Search for the cell housing the specified text and yield its (x, y) center coordinate. 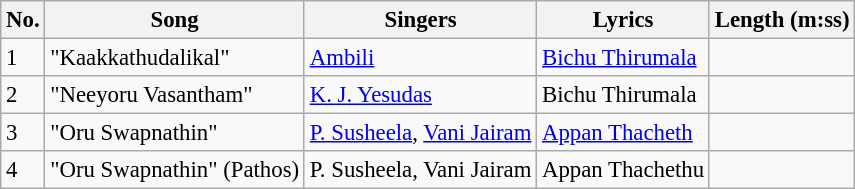
3 (23, 133)
2 (23, 95)
Appan Thachethu (624, 170)
Singers (420, 20)
"Kaakkathudalikal" (175, 58)
K. J. Yesudas (420, 95)
Ambili (420, 58)
"Neeyoru Vasantham" (175, 95)
No. (23, 20)
Appan Thacheth (624, 133)
Lyrics (624, 20)
1 (23, 58)
4 (23, 170)
Song (175, 20)
Length (m:ss) (782, 20)
"Oru Swapnathin" (175, 133)
"Oru Swapnathin" (Pathos) (175, 170)
